Identify which cell holds the provided text, then report its [X, Y] central coordinate. 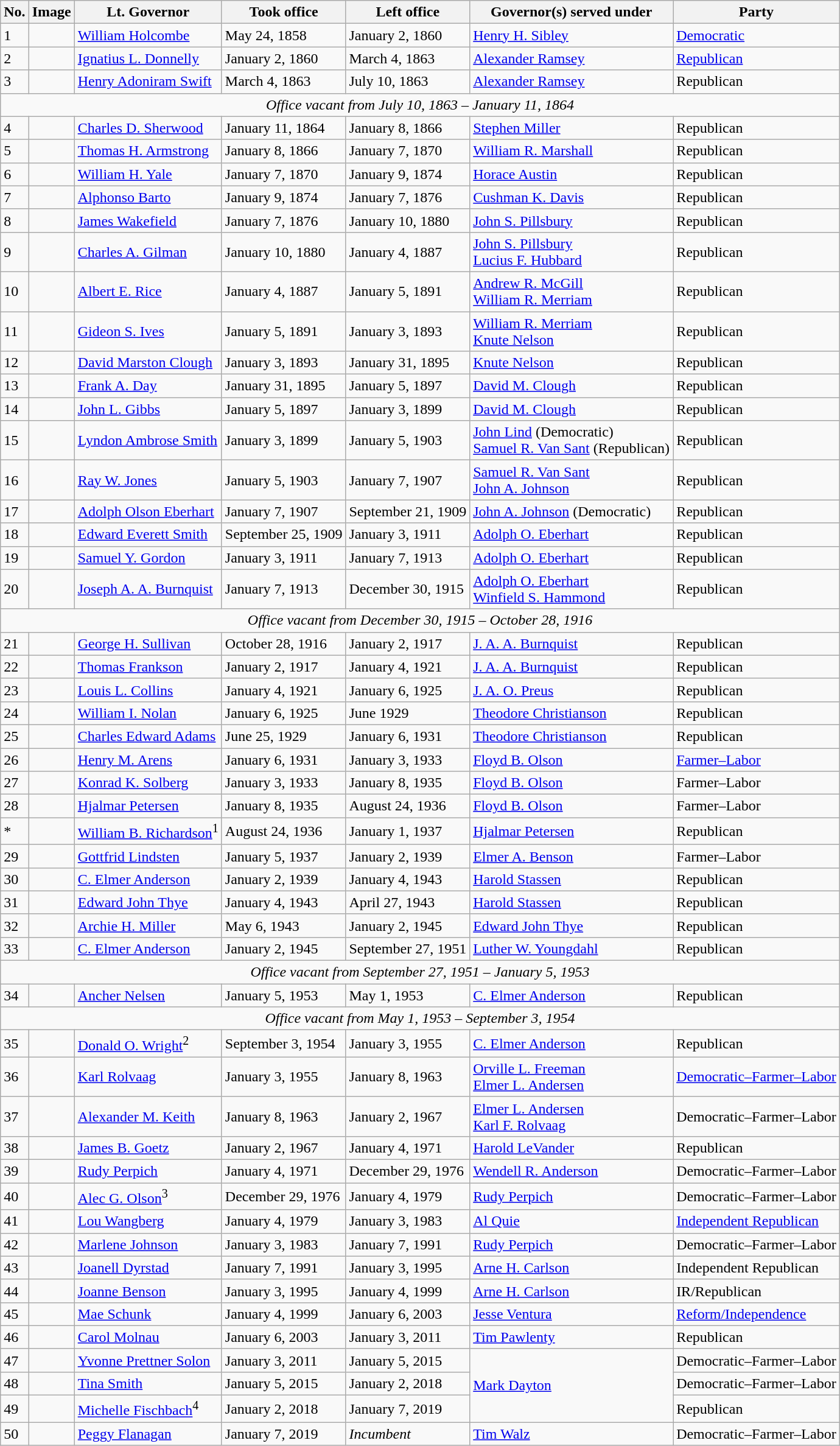
Horace Austin [572, 174]
Adolph O. EberhartWinfield S. Hammond [572, 589]
3 [15, 82]
September 21, 1909 [408, 511]
Knute Nelson [572, 363]
Al Quie [572, 1221]
July 10, 1863 [408, 82]
No. [15, 12]
Ignatius L. Donnelly [148, 58]
34 [15, 995]
Governor(s) served under [572, 12]
William I. Nolan [148, 713]
Joanne Benson [148, 1291]
40 [15, 1197]
William H. Yale [148, 174]
6 [15, 174]
12 [15, 363]
William R. MerriamKnute Nelson [572, 331]
Jesse Ventura [572, 1314]
33 [15, 949]
Democratic [757, 35]
Mae Schunk [148, 1314]
10 [15, 291]
42 [15, 1244]
22 [15, 667]
Frank A. Day [148, 386]
Donald O. Wright2 [148, 1044]
September 25, 1909 [284, 535]
William B. Richardson1 [148, 832]
January 5, 1937 [284, 856]
4 [15, 128]
Archie H. Miller [148, 925]
June 1929 [408, 713]
John Lind (Democratic)Samuel R. Van Sant (Republican) [572, 441]
19 [15, 558]
36 [15, 1076]
35 [15, 1044]
January 11, 1864 [284, 128]
Mark Dayton [572, 1386]
Office vacant from December 30, 1915 – October 28, 1916 [420, 620]
Elmer A. Benson [572, 856]
14 [15, 409]
Stephen Miller [572, 128]
13 [15, 386]
Thomas Frankson [148, 667]
Gideon S. Ives [148, 331]
David Marston Clough [148, 363]
May 6, 1943 [284, 925]
50 [15, 1434]
38 [15, 1148]
49 [15, 1409]
Peggy Flanagan [148, 1434]
20 [15, 589]
27 [15, 783]
September 27, 1951 [408, 949]
Louis L. Collins [148, 690]
8 [15, 220]
17 [15, 511]
Alexander M. Keith [148, 1117]
Henry Adoniram Swift [148, 82]
September 3, 1954 [284, 1044]
Thomas H. Armstrong [148, 151]
Yvonne Prettner Solon [148, 1360]
47 [15, 1360]
Lyndon Ambrose Smith [148, 441]
James B. Goetz [148, 1148]
Office vacant from September 27, 1951 – January 5, 1953 [420, 972]
Incumbent [408, 1434]
1 [15, 35]
Charles Edward Adams [148, 736]
IR/Republican [757, 1291]
Office vacant from May 1, 1953 – September 3, 1954 [420, 1019]
28 [15, 806]
John S. PillsburyLucius F. Hubbard [572, 252]
May 1, 1953 [408, 995]
25 [15, 736]
Took office [284, 12]
April 27, 1943 [408, 902]
Image [51, 12]
Karl Rolvaag [148, 1076]
December 30, 1915 [408, 589]
Tina Smith [148, 1384]
32 [15, 925]
May 24, 1858 [284, 35]
January 1, 1937 [408, 832]
30 [15, 879]
24 [15, 713]
Joseph A. A. Burnquist [148, 589]
William Holcombe [148, 35]
Left office [408, 12]
J. A. O. Preus [572, 690]
23 [15, 690]
* [15, 832]
46 [15, 1337]
October 28, 1916 [284, 644]
5 [15, 151]
11 [15, 331]
37 [15, 1117]
41 [15, 1221]
John L. Gibbs [148, 409]
January 5, 1953 [284, 995]
Harold LeVander [572, 1148]
Ray W. Jones [148, 480]
John S. Pillsbury [572, 220]
Henry M. Arens [148, 759]
16 [15, 480]
Konrad K. Solberg [148, 783]
Joanell Dyrstad [148, 1268]
44 [15, 1291]
7 [15, 197]
Tim Walz [572, 1434]
Lt. Governor [148, 12]
26 [15, 759]
Alphonso Barto [148, 197]
Lou Wangberg [148, 1221]
Albert E. Rice [148, 291]
Samuel R. Van SantJohn A. Johnson [572, 480]
Henry H. Sibley [572, 35]
9 [15, 252]
William R. Marshall [572, 151]
Charles D. Sherwood [148, 128]
2 [15, 58]
31 [15, 902]
15 [15, 441]
Party [757, 12]
George H. Sullivan [148, 644]
18 [15, 535]
Andrew R. McGillWilliam R. Merriam [572, 291]
John A. Johnson (Democratic) [572, 511]
Elmer L. AndersenKarl F. Rolvaag [572, 1117]
Michelle Fischbach4 [148, 1409]
21 [15, 644]
Edward Everett Smith [148, 535]
Reform/Independence [757, 1314]
Adolph Olson Eberhart [148, 511]
48 [15, 1384]
Office vacant from July 10, 1863 – January 11, 1864 [420, 105]
43 [15, 1268]
Charles A. Gilman [148, 252]
Wendell R. Anderson [572, 1171]
Marlene Johnson [148, 1244]
Tim Pawlenty [572, 1337]
45 [15, 1314]
Cushman K. Davis [572, 197]
James Wakefield [148, 220]
Alec G. Olson3 [148, 1197]
Ancher Nelsen [148, 995]
29 [15, 856]
Orville L. FreemanElmer L. Andersen [572, 1076]
Carol Molnau [148, 1337]
39 [15, 1171]
Luther W. Youngdahl [572, 949]
June 25, 1929 [284, 736]
Samuel Y. Gordon [148, 558]
Gottfrid Lindsten [148, 856]
